Identify which cell holds the provided text, then report its (x, y) central coordinate. 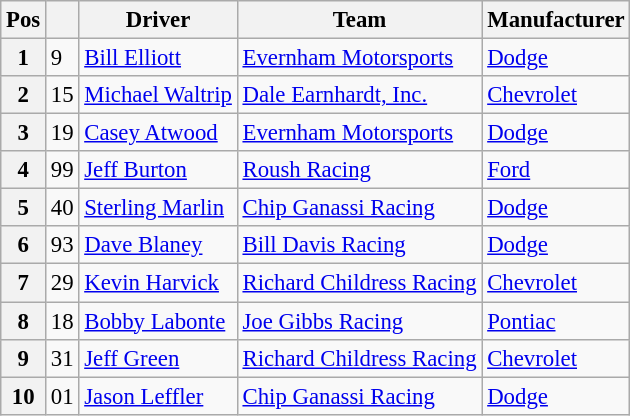
Ford (556, 170)
10 (24, 396)
7 (24, 283)
Roush Racing (360, 170)
01 (62, 396)
Bobby Labonte (158, 321)
Jeff Green (158, 358)
Driver (158, 20)
18 (62, 321)
Joe Gibbs Racing (360, 321)
8 (24, 321)
31 (62, 358)
19 (62, 133)
Pontiac (556, 321)
Dale Earnhardt, Inc. (360, 95)
Team (360, 20)
Dave Blaney (158, 245)
Bill Elliott (158, 58)
Michael Waltrip (158, 95)
Jeff Burton (158, 170)
3 (24, 133)
6 (24, 245)
Pos (24, 20)
99 (62, 170)
93 (62, 245)
4 (24, 170)
Jason Leffler (158, 396)
2 (24, 95)
Sterling Marlin (158, 208)
40 (62, 208)
Manufacturer (556, 20)
1 (24, 58)
29 (62, 283)
Casey Atwood (158, 133)
Kevin Harvick (158, 283)
5 (24, 208)
15 (62, 95)
Bill Davis Racing (360, 245)
